Output the (X, Y) coordinate of the center of the cell containing the given text.  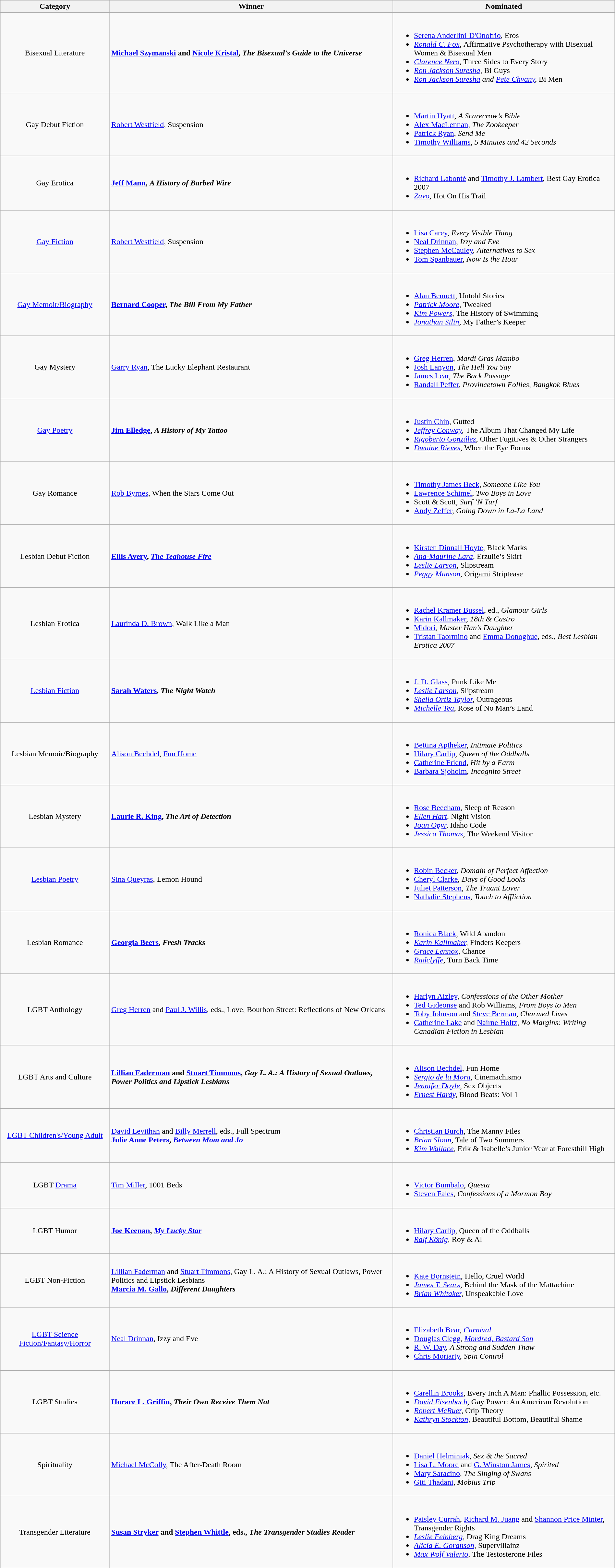
Lesbian Poetry (55, 879)
Gay Erotica (55, 183)
Hilary Carlip, Queen of the OddballsRalf König, Roy & Al (504, 1231)
Robin Becker, Domain of Perfect AffectionCheryl Clarke, Days of Good LooksJuliet Patterson, The Truant LoverNathalie Stephens, Touch to Affliction (504, 879)
Neal Drinnan, Izzy and Eve (251, 1339)
Transgender Literature (55, 1532)
Daniel Helminiak, Sex & the SacredLisa L. Moore and G. Winston James, SpiritedMary Saracino, The Singing of SwansGiti Thadani, Mobius Trip (504, 1465)
Martin Hyatt, A Scarecrow’s BibleAlex MacLennan, The ZookeeperPatrick Ryan, Send MeTimothy Williams, 5 Minutes and 42 Seconds (504, 124)
LGBT Arts and Culture (55, 1077)
Laurinda D. Brown, Walk Like a Man (251, 623)
Kate Bornstein, Hello, Cruel WorldJames T. Sears, Behind the Mask of the MattachineBrian Whitaker, Unspeakable Love (504, 1280)
Alan Bennett, Untold StoriesPatrick Moore, TweakedKim Powers, The History of SwimmingJonathan Silin, My Father’s Keeper (504, 304)
Laurie R. King, The Art of Detection (251, 817)
Sina Queyras, Lemon Hound (251, 879)
LGBT Humor (55, 1231)
Greg Herren and Paul J. Willis, eds., Love, Bourbon Street: Reflections of New Orleans (251, 1009)
LGBT Drama (55, 1185)
LGBT Non-Fiction (55, 1280)
Ellis Avery, The Teahouse Fire (251, 556)
Lillian Faderman and Stuart Timmons, Gay L. A.: A History of Sexual Outlaws, Power Politics and Lipstick Lesbians (251, 1077)
Alison Bechdel, Fun Home (251, 754)
Elizabeth Bear, CarnivalDouglas Clegg, Mordred, Bastard SonR. W. Day, A Strong and Sudden ThawChris Moriarty, Spin Control (504, 1339)
Gay Debut Fiction (55, 124)
Lesbian Fiction (55, 690)
Timothy James Beck, Someone Like YouLawrence Schimel, Two Boys in LoveScott & Scott, Surf ‘N TurfAndy Zeffer, Going Down in La-La Land (504, 493)
Garry Ryan, The Lucky Elephant Restaurant (251, 367)
Gay Mystery (55, 367)
J. D. Glass, Punk Like MeLeslie Larson, SlipstreamSheila Ortiz Taylor, OutrageousMichelle Tea, Rose of No Man’s Land (504, 690)
Lisa Carey, Every Visible ThingNeal Drinnan, Izzy and EveStephen McCauley, Alternatives to SexTom Spanbauer, Now Is the Hour (504, 242)
Greg Herren, Mardi Gras MamboJosh Lanyon, The Hell You SayJames Lear, The Back PassageRandall Peffer, Provincetown Follies, Bangkok Blues (504, 367)
Ronica Black, Wild AbandonKarin Kallmaker, Finders KeepersGrace Lennox, ChanceRadclyffe, Turn Back Time (504, 942)
Lesbian Mystery (55, 817)
Gay Memoir/Biography (55, 304)
Bettina Aptheker, Intimate PoliticsHilary Carlip, Queen of the OddballsCatherine Friend, Hit by a FarmBarbara Sjoholm, Incognito Street (504, 754)
Nominated (504, 6)
Lesbian Debut Fiction (55, 556)
Georgia Beers, Fresh Tracks (251, 942)
David Levithan and Billy Merrell, eds., Full Spectrum Julie Anne Peters, Between Mom and Jo (251, 1135)
Michael Szymanski and Nicole Kristal, The Bisexual's Guide to the Universe (251, 53)
Rose Beecham, Sleep of ReasonEllen Hart, Night VisionJoan Opyr, Idaho CodeJessica Thomas, The Weekend Visitor (504, 817)
Richard Labonté and Timothy J. Lambert, Best Gay Erotica 2007Zavo, Hot On His Trail (504, 183)
Alison Bechdel, Fun HomeSergio de la Mora, CinemachismoJennifer Doyle, Sex ObjectsErnest Hardy, Blood Beats: Vol 1 (504, 1077)
Winner (251, 6)
Lesbian Erotica (55, 623)
Gay Poetry (55, 430)
Sarah Waters, The Night Watch (251, 690)
LGBT Anthology (55, 1009)
Victor Bumbalo, QuestaSteven Fales, Confessions of a Mormon Boy (504, 1185)
Jim Elledge, A History of My Tattoo (251, 430)
Christian Burch, The Manny FilesBrian Sloan, Tale of Two SummersKim Wallace, Erik & Isabelle’s Junior Year at Foresthill High (504, 1135)
Kirsten Dinnall Hoyte, Black MarksAna-Maurine Lara, Erzulie’s SkirtLeslie Larson, SlipstreamPeggy Munson, Origami Striptease (504, 556)
Bisexual Literature (55, 53)
Category (55, 6)
Susan Stryker and Stephen Whittle, eds., The Transgender Studies Reader (251, 1532)
LGBT Studies (55, 1402)
LGBT Children's/Young Adult (55, 1135)
Joe Keenan, My Lucky Star (251, 1231)
Lesbian Romance (55, 942)
Gay Romance (55, 493)
Michael McColly, The After-Death Room (251, 1465)
Bernard Cooper, The Bill From My Father (251, 304)
Lesbian Memoir/Biography (55, 754)
Rob Byrnes, When the Stars Come Out (251, 493)
Tim Miller, 1001 Beds (251, 1185)
Spirituality (55, 1465)
Jeff Mann, A History of Barbed Wire (251, 183)
LGBT Science Fiction/Fantasy/Horror (55, 1339)
Horace L. Griffin, Their Own Receive Them Not (251, 1402)
Gay Fiction (55, 242)
